Determine the [X, Y] coordinate at the center of the cell enclosing the given text.  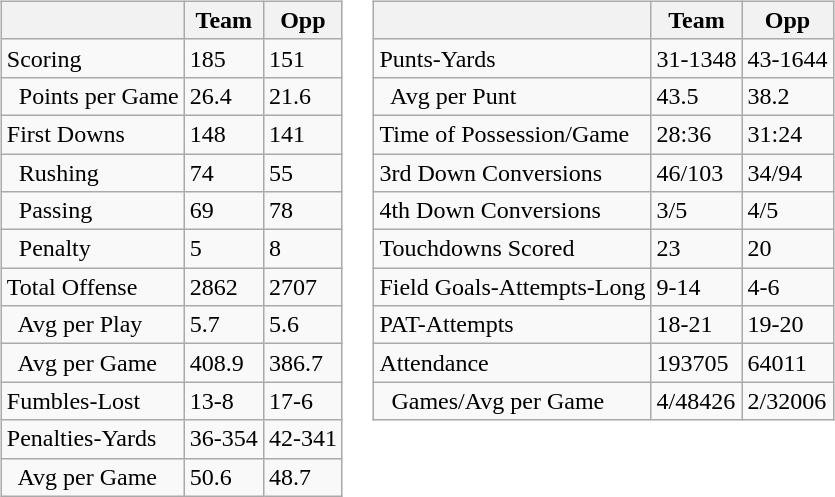
Games/Avg per Game [512, 401]
4th Down Conversions [512, 211]
19-20 [788, 325]
3rd Down Conversions [512, 173]
Penalty [92, 249]
5.7 [224, 325]
23 [696, 249]
4-6 [788, 287]
Field Goals-Attempts-Long [512, 287]
185 [224, 58]
48.7 [302, 477]
4/5 [788, 211]
20 [788, 249]
13-8 [224, 401]
46/103 [696, 173]
4/48426 [696, 401]
5 [224, 249]
34/94 [788, 173]
3/5 [696, 211]
17-6 [302, 401]
141 [302, 134]
69 [224, 211]
Touchdowns Scored [512, 249]
193705 [696, 363]
Attendance [512, 363]
386.7 [302, 363]
43.5 [696, 96]
Avg per Punt [512, 96]
78 [302, 211]
21.6 [302, 96]
Time of Possession/Game [512, 134]
2707 [302, 287]
Punts-Yards [512, 58]
PAT-Attempts [512, 325]
9-14 [696, 287]
55 [302, 173]
2862 [224, 287]
151 [302, 58]
First Downs [92, 134]
Avg per Play [92, 325]
43-1644 [788, 58]
64011 [788, 363]
5.6 [302, 325]
31:24 [788, 134]
Passing [92, 211]
74 [224, 173]
2/32006 [788, 401]
Total Offense [92, 287]
Points per Game [92, 96]
408.9 [224, 363]
Rushing [92, 173]
8 [302, 249]
38.2 [788, 96]
Fumbles-Lost [92, 401]
Penalties-Yards [92, 439]
50.6 [224, 477]
42-341 [302, 439]
36-354 [224, 439]
Scoring [92, 58]
18-21 [696, 325]
26.4 [224, 96]
148 [224, 134]
31-1348 [696, 58]
28:36 [696, 134]
